Locate the cell with the specified text and output its (X, Y) center coordinate. 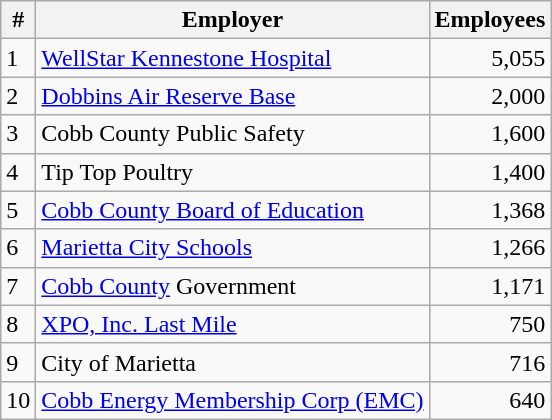
9 (18, 362)
5 (18, 210)
4 (18, 172)
Employees (490, 20)
3 (18, 134)
716 (490, 362)
2,000 (490, 96)
Dobbins Air Reserve Base (232, 96)
10 (18, 400)
Cobb County Board of Education (232, 210)
1,368 (490, 210)
Cobb Energy Membership Corp (EMC) (232, 400)
Cobb County Public Safety (232, 134)
City of Marietta (232, 362)
XPO, Inc. Last Mile (232, 324)
1,400 (490, 172)
1,266 (490, 248)
1 (18, 58)
1,171 (490, 286)
# (18, 20)
750 (490, 324)
WellStar Kennestone Hospital (232, 58)
8 (18, 324)
Tip Top Poultry (232, 172)
Marietta City Schools (232, 248)
Employer (232, 20)
7 (18, 286)
5,055 (490, 58)
1,600 (490, 134)
6 (18, 248)
2 (18, 96)
Cobb County Government (232, 286)
640 (490, 400)
